Detect which cell encompasses the target text, then output its [X, Y] center coordinate. 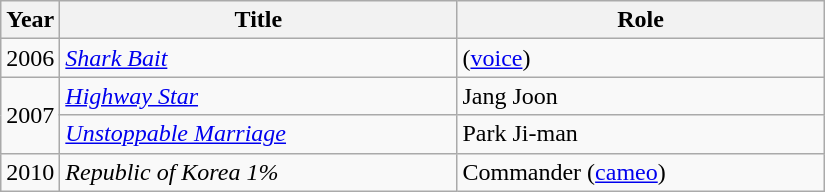
Shark Bait [258, 58]
Unstoppable Marriage [258, 134]
Republic of Korea 1% [258, 172]
Park Ji-man [640, 134]
(voice) [640, 58]
Role [640, 20]
Title [258, 20]
2006 [30, 58]
2007 [30, 115]
Year [30, 20]
Highway Star [258, 96]
2010 [30, 172]
Jang Joon [640, 96]
Commander (cameo) [640, 172]
